Detect which cell encompasses the target text, then output its [X, Y] center coordinate. 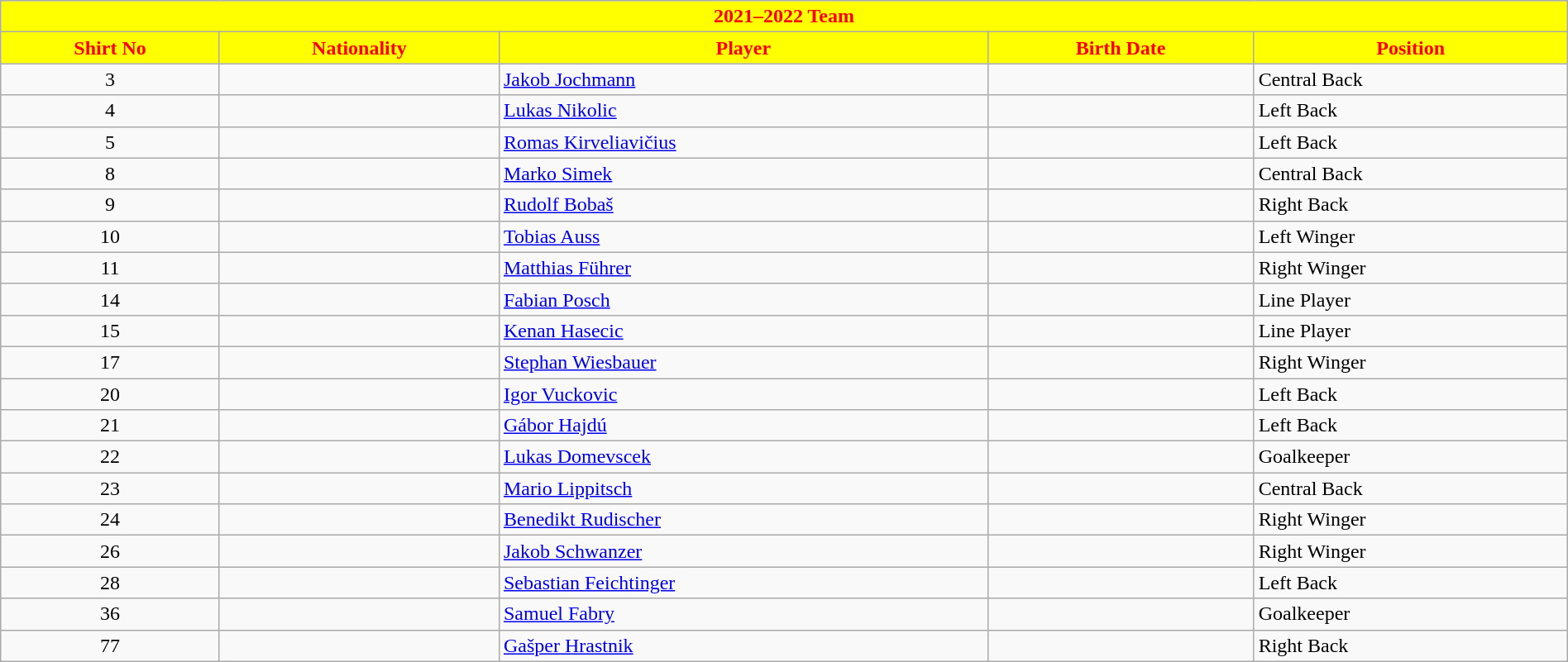
Samuel Fabry [743, 614]
Position [1411, 48]
14 [111, 299]
Stephan Wiesbauer [743, 362]
Lukas Nikolic [743, 111]
Kenan Hasecic [743, 331]
22 [111, 457]
5 [111, 142]
Gábor Hajdú [743, 426]
24 [111, 520]
3 [111, 79]
Left Winger [1411, 236]
Benedikt Rudischer [743, 520]
26 [111, 551]
2021–2022 Team [784, 17]
Tobias Auss [743, 236]
77 [111, 645]
9 [111, 205]
10 [111, 236]
Gašper Hrastnik [743, 645]
Fabian Posch [743, 299]
4 [111, 111]
Birth Date [1121, 48]
36 [111, 614]
8 [111, 174]
17 [111, 362]
Jakob Schwanzer [743, 551]
Shirt No [111, 48]
21 [111, 426]
Mario Lippitsch [743, 488]
Romas Kirveliavičius [743, 142]
28 [111, 583]
15 [111, 331]
Player [743, 48]
Nationality [359, 48]
11 [111, 268]
Rudolf Bobaš [743, 205]
23 [111, 488]
Sebastian Feichtinger [743, 583]
Jakob Jochmann [743, 79]
Lukas Domevscek [743, 457]
Matthias Führer [743, 268]
Marko Simek [743, 174]
20 [111, 394]
Igor Vuckovic [743, 394]
